Search for the cell housing the specified text and yield its (x, y) center coordinate. 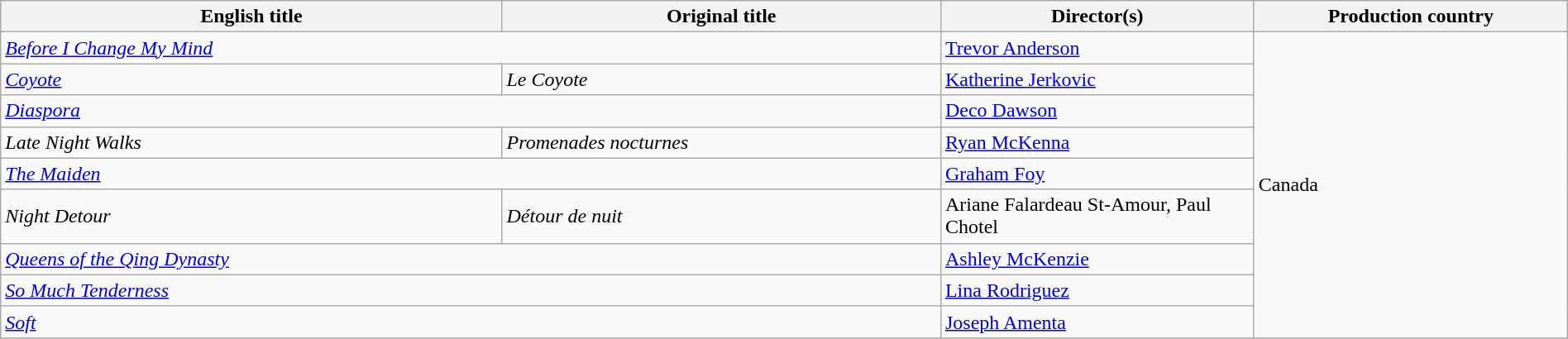
Canada (1411, 185)
Katherine Jerkovic (1097, 79)
Soft (471, 322)
Ryan McKenna (1097, 142)
Late Night Walks (251, 142)
Production country (1411, 17)
Trevor Anderson (1097, 48)
Night Detour (251, 217)
Détour de nuit (721, 217)
So Much Tenderness (471, 290)
Le Coyote (721, 79)
Coyote (251, 79)
English title (251, 17)
Deco Dawson (1097, 111)
Graham Foy (1097, 174)
Queens of the Qing Dynasty (471, 259)
Lina Rodriguez (1097, 290)
Diaspora (471, 111)
Director(s) (1097, 17)
Ashley McKenzie (1097, 259)
Promenades nocturnes (721, 142)
Joseph Amenta (1097, 322)
The Maiden (471, 174)
Ariane Falardeau St-Amour, Paul Chotel (1097, 217)
Original title (721, 17)
Before I Change My Mind (471, 48)
